Locate the cell with the specified text and output its (x, y) center coordinate. 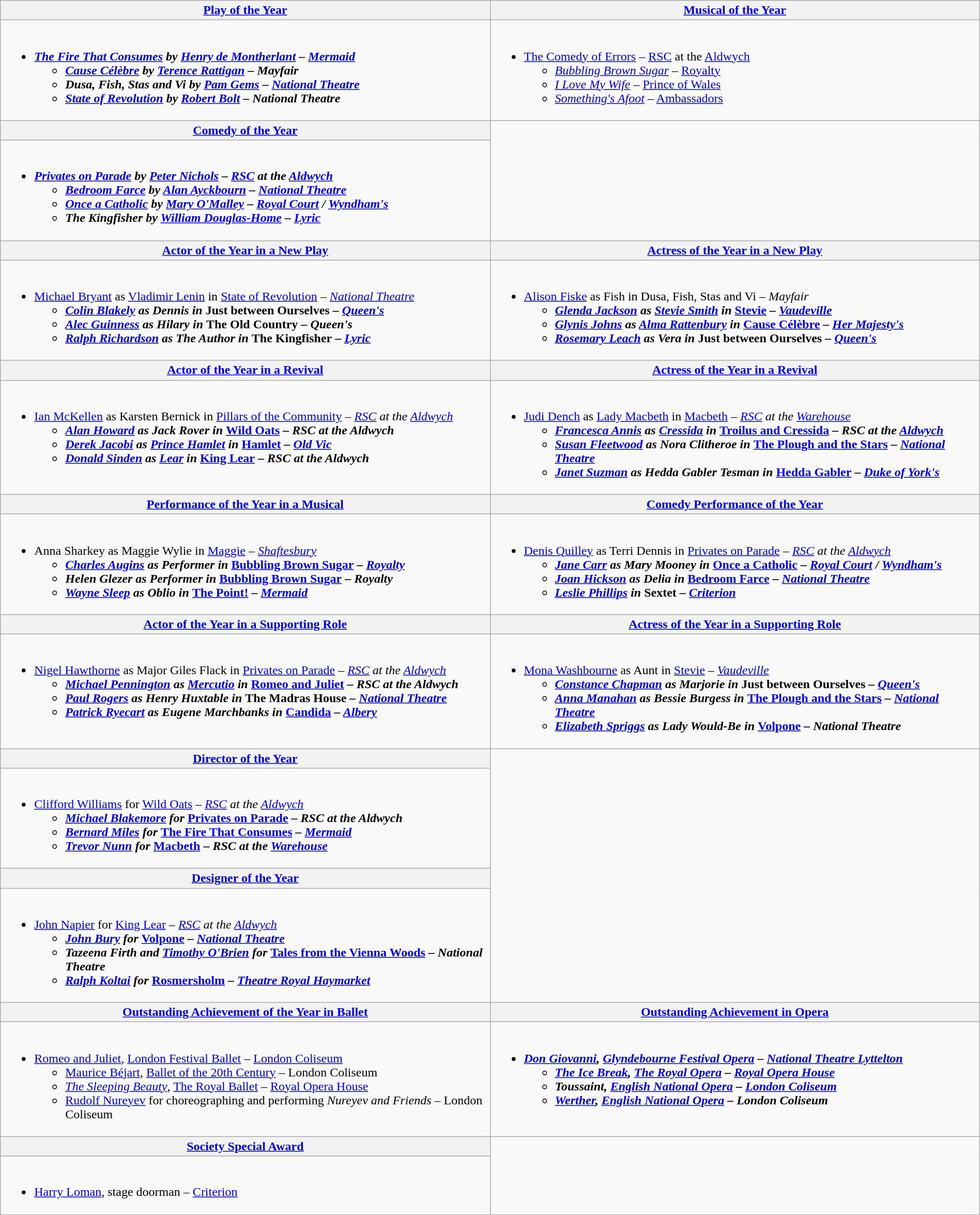
Actress of the Year in a New Play (735, 250)
Actress of the Year in a Supporting Role (735, 624)
Actor of the Year in a New Play (245, 250)
Director of the Year (245, 758)
Outstanding Achievement in Opera (735, 1012)
Designer of the Year (245, 878)
Harry Loman, stage doorman – Criterion (245, 1185)
Outstanding Achievement of the Year in Ballet (245, 1012)
Actress of the Year in a Revival (735, 370)
Comedy Performance of the Year (735, 504)
Actor of the Year in a Supporting Role (245, 624)
Performance of the Year in a Musical (245, 504)
Actor of the Year in a Revival (245, 370)
Society Special Award (245, 1146)
The Comedy of Errors – RSC at the AldwychBubbling Brown Sugar – RoyaltyI Love My Wife – Prince of WalesSomething's Afoot – Ambassadors (735, 70)
Comedy of the Year (245, 130)
Play of the Year (245, 10)
Musical of the Year (735, 10)
